Detect which cell encompasses the target text, then output its (X, Y) center coordinate. 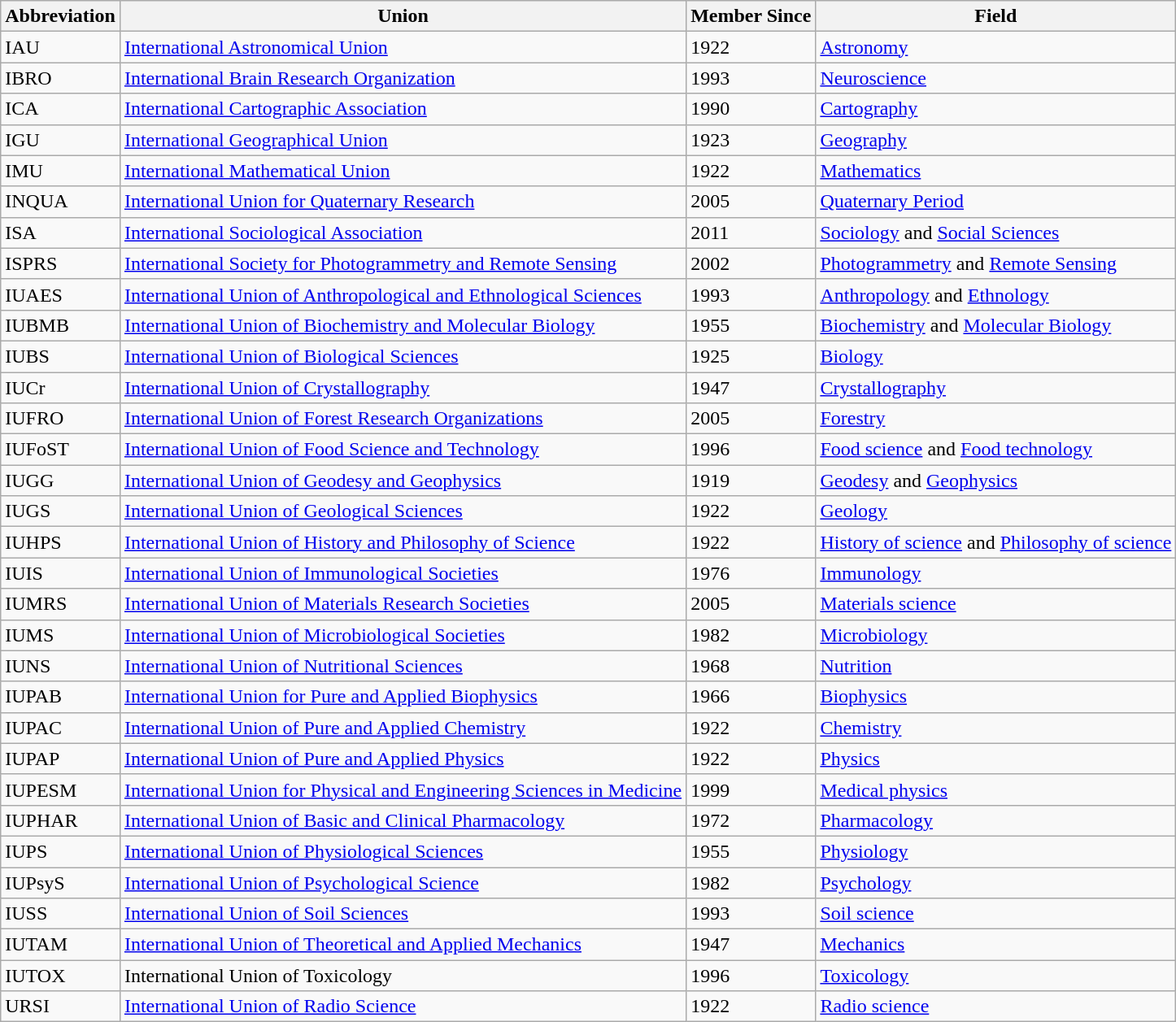
Abbreviation (60, 16)
History of science and Philosophy of science (995, 542)
Toxicology (995, 976)
1990 (751, 109)
IUSS (60, 914)
IUPsyS (60, 882)
Psychology (995, 882)
IUPS (60, 851)
1923 (751, 140)
1966 (751, 697)
Medical physics (995, 789)
IUTAM (60, 945)
Sociology and Social Sciences (995, 233)
IUFRO (60, 419)
Biophysics (995, 697)
1925 (751, 356)
Geodesy and Geophysics (995, 481)
2011 (751, 233)
Astronomy (995, 47)
International Union of Basic and Clinical Pharmacology (403, 820)
IUPAP (60, 759)
1976 (751, 573)
International Union for Physical and Engineering Sciences in Medicine (403, 789)
2002 (751, 263)
IAU (60, 47)
IUAES (60, 294)
Crystallography (995, 388)
International Union of Radio Science (403, 1007)
Nutrition (995, 666)
IUGG (60, 481)
Mathematics (995, 171)
International Union of Soil Sciences (403, 914)
International Union for Pure and Applied Biophysics (403, 697)
Mechanics (995, 945)
International Union of Materials Research Societies (403, 604)
Immunology (995, 573)
Soil science (995, 914)
Quaternary Period (995, 202)
International Union of Anthropological and Ethnological Sciences (403, 294)
International Union of History and Philosophy of Science (403, 542)
Union (403, 16)
IBRO (60, 78)
IUNS (60, 666)
ICA (60, 109)
International Union of Geological Sciences (403, 511)
Cartography (995, 109)
Materials science (995, 604)
IUIS (60, 573)
Anthropology and Ethnology (995, 294)
Food science and Food technology (995, 450)
Biology (995, 356)
ISPRS (60, 263)
Forestry (995, 419)
1999 (751, 789)
IUCr (60, 388)
IUFoST (60, 450)
Neuroscience (995, 78)
URSI (60, 1007)
1919 (751, 481)
International Union of Immunological Societies (403, 573)
IUPAC (60, 728)
Biochemistry and Molecular Biology (995, 325)
International Cartographic Association (403, 109)
International Astronomical Union (403, 47)
INQUA (60, 202)
Geology (995, 511)
International Union of Psychological Science (403, 882)
International Geographical Union (403, 140)
IGU (60, 140)
International Union of Physiological Sciences (403, 851)
Microbiology (995, 635)
International Union of Pure and Applied Chemistry (403, 728)
IUHPS (60, 542)
International Union of Forest Research Organizations (403, 419)
International Sociological Association (403, 233)
International Union of Microbiological Societies (403, 635)
Photogrammetry and Remote Sensing (995, 263)
ISA (60, 233)
IUGS (60, 511)
International Mathematical Union (403, 171)
IUBS (60, 356)
International Union of Biological Sciences (403, 356)
IUPHAR (60, 820)
International Union of Biochemistry and Molecular Biology (403, 325)
Geography (995, 140)
International Union of Crystallography (403, 388)
International Union of Food Science and Technology (403, 450)
International Society for Photogrammetry and Remote Sensing (403, 263)
Radio science (995, 1007)
1968 (751, 666)
IUMS (60, 635)
Chemistry (995, 728)
Physiology (995, 851)
Field (995, 16)
International Union of Geodesy and Geophysics (403, 481)
IUPESM (60, 789)
1972 (751, 820)
International Union for Quaternary Research (403, 202)
International Union of Nutritional Sciences (403, 666)
IUPAB (60, 697)
International Union of Theoretical and Applied Mechanics (403, 945)
Physics (995, 759)
IUBMB (60, 325)
Pharmacology (995, 820)
International Union of Toxicology (403, 976)
International Union of Pure and Applied Physics (403, 759)
IMU (60, 171)
Member Since (751, 16)
IUTOX (60, 976)
IUMRS (60, 604)
International Brain Research Organization (403, 78)
